Detect which cell encompasses the target text, then output its [X, Y] center coordinate. 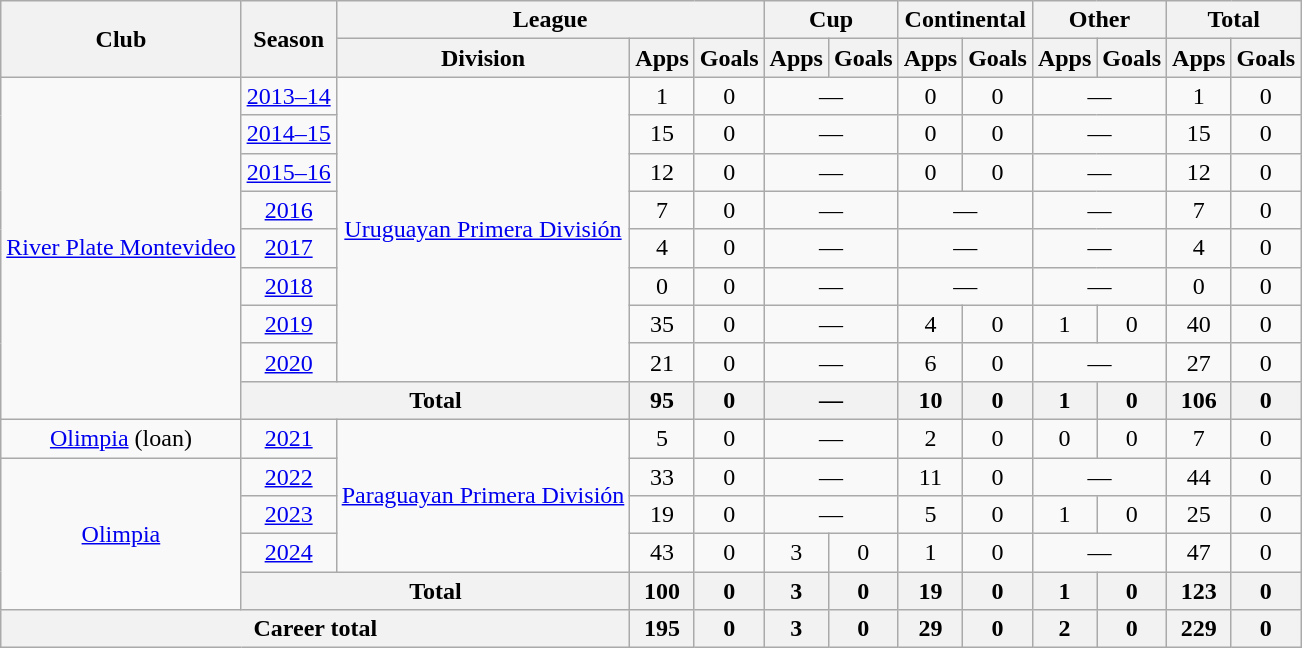
33 [662, 477]
2019 [288, 324]
2015–16 [288, 172]
Career total [316, 629]
29 [930, 629]
43 [662, 553]
100 [662, 591]
2021 [288, 438]
2016 [288, 210]
35 [662, 324]
2018 [288, 286]
2013–14 [288, 96]
Division [483, 58]
95 [662, 400]
10 [930, 400]
Season [288, 39]
Cup [831, 20]
Other [1099, 20]
106 [1199, 400]
47 [1199, 553]
40 [1199, 324]
League [550, 20]
Olimpia (loan) [121, 438]
2020 [288, 362]
2022 [288, 477]
Paraguayan Primera División [483, 495]
Continental [965, 20]
2017 [288, 248]
21 [662, 362]
123 [1199, 591]
Club [121, 39]
River Plate Montevideo [121, 248]
2023 [288, 515]
229 [1199, 629]
2014–15 [288, 134]
44 [1199, 477]
Olimpia [121, 534]
11 [930, 477]
195 [662, 629]
Uruguayan Primera División [483, 229]
25 [1199, 515]
6 [930, 362]
27 [1199, 362]
2024 [288, 553]
